Locate the cell with the specified text and output its (x, y) center coordinate. 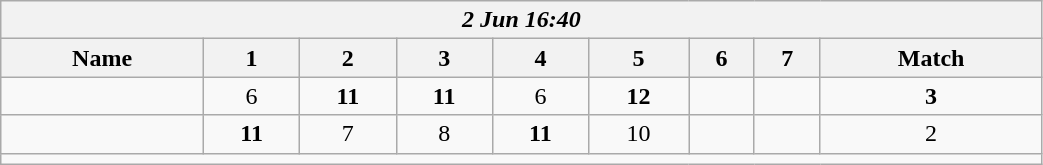
Match (931, 58)
10 (639, 134)
2 Jun 16:40 (522, 20)
4 (540, 58)
5 (639, 58)
12 (639, 96)
Name (102, 58)
1 (251, 58)
8 (444, 134)
